Pinpoint the cell where the given text exists, returning its (X, Y) midpoint coordinate. 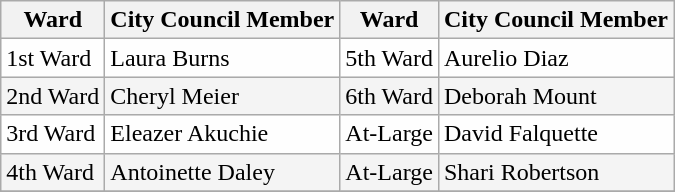
David Falquette (556, 134)
Deborah Mount (556, 96)
Aurelio Diaz (556, 58)
Eleazer Akuchie (222, 134)
Shari Robertson (556, 172)
2nd Ward (53, 96)
4th Ward (53, 172)
Cheryl Meier (222, 96)
6th Ward (390, 96)
5th Ward (390, 58)
3rd Ward (53, 134)
1st Ward (53, 58)
Antoinette Daley (222, 172)
Laura Burns (222, 58)
